Identify which cell holds the provided text, then report its [X, Y] central coordinate. 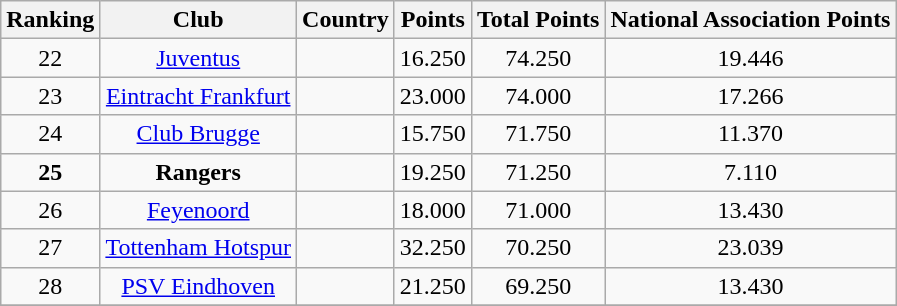
7.110 [750, 172]
23.039 [750, 248]
Feyenoord [198, 210]
23 [50, 96]
21.250 [432, 286]
32.250 [432, 248]
74.000 [538, 96]
Points [432, 20]
Country [346, 20]
22 [50, 58]
28 [50, 286]
17.266 [750, 96]
Total Points [538, 20]
PSV Eindhoven [198, 286]
70.250 [538, 248]
23.000 [432, 96]
Club Brugge [198, 134]
11.370 [750, 134]
Ranking [50, 20]
24 [50, 134]
Club [198, 20]
Tottenham Hotspur [198, 248]
15.750 [432, 134]
71.250 [538, 172]
74.250 [538, 58]
Rangers [198, 172]
71.000 [538, 210]
National Association Points [750, 20]
16.250 [432, 58]
Juventus [198, 58]
Eintracht Frankfurt [198, 96]
25 [50, 172]
69.250 [538, 286]
71.750 [538, 134]
19.446 [750, 58]
26 [50, 210]
27 [50, 248]
18.000 [432, 210]
19.250 [432, 172]
